Capture the cell that displays the provided text and extract its [X, Y] central coordinate. 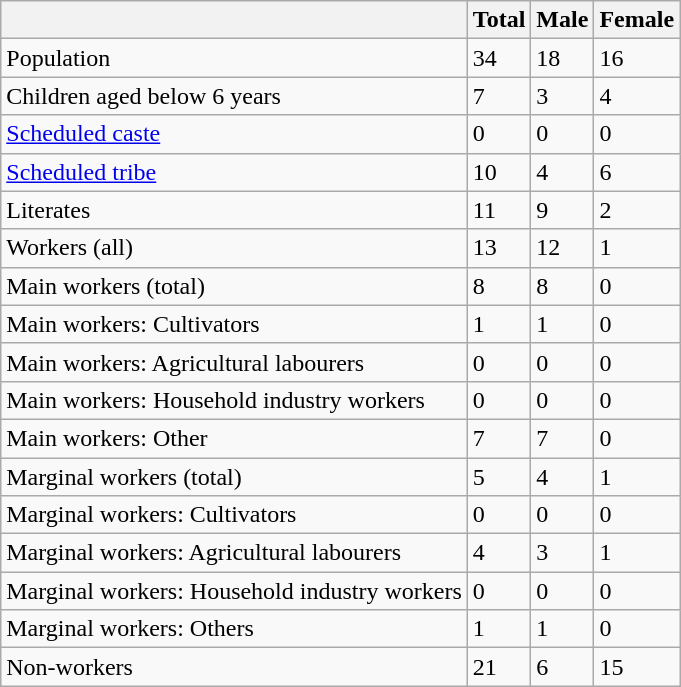
10 [499, 172]
Female [637, 20]
Male [562, 20]
Main workers (total) [234, 286]
Scheduled caste [234, 134]
Main workers: Household industry workers [234, 400]
11 [499, 210]
Marginal workers: Household industry workers [234, 591]
18 [562, 58]
Literates [234, 210]
Workers (all) [234, 248]
Main workers: Agricultural labourers [234, 362]
Marginal workers: Others [234, 629]
12 [562, 248]
Marginal workers: Agricultural labourers [234, 553]
5 [499, 477]
Non-workers [234, 667]
Main workers: Other [234, 438]
Marginal workers (total) [234, 477]
Population [234, 58]
15 [637, 667]
Marginal workers: Cultivators [234, 515]
16 [637, 58]
21 [499, 667]
13 [499, 248]
Main workers: Cultivators [234, 324]
Children aged below 6 years [234, 96]
9 [562, 210]
Total [499, 20]
2 [637, 210]
34 [499, 58]
Scheduled tribe [234, 172]
